Scan for the cell matching the given text and deliver its [x, y] coordinate at center. 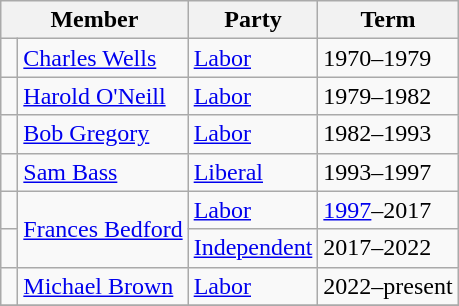
Frances Bedford [103, 229]
Term [388, 20]
2017–2022 [388, 248]
Charles Wells [103, 58]
Independent [253, 248]
1979–1982 [388, 96]
Bob Gregory [103, 134]
Member [94, 20]
Liberal [253, 172]
Michael Brown [103, 286]
1970–1979 [388, 58]
1982–1993 [388, 134]
1997–2017 [388, 210]
1993–1997 [388, 172]
Harold O'Neill [103, 96]
2022–present [388, 286]
Party [253, 20]
Sam Bass [103, 172]
